Search for the cell housing the specified text and yield its (X, Y) center coordinate. 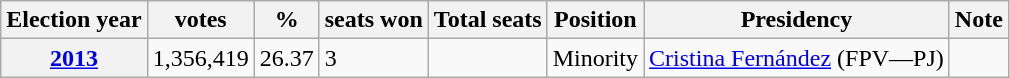
Minority (595, 58)
Total seats (488, 20)
votes (200, 20)
3 (374, 58)
seats won (374, 20)
Position (595, 20)
Note (978, 20)
Election year (74, 20)
% (286, 20)
2013 (74, 58)
Presidency (797, 20)
1,356,419 (200, 58)
Cristina Fernández (FPV—PJ) (797, 58)
26.37 (286, 58)
